Output the [X, Y] coordinate of the center of the cell containing the given text.  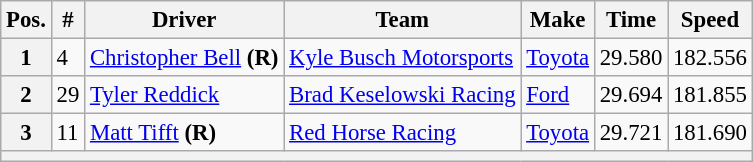
182.556 [710, 58]
Ford [558, 95]
Speed [710, 20]
29 [68, 95]
Matt Tifft (R) [184, 133]
Christopher Bell (R) [184, 58]
29.580 [630, 58]
# [68, 20]
Red Horse Racing [402, 133]
29.721 [630, 133]
4 [68, 58]
11 [68, 133]
2 [26, 95]
Tyler Reddick [184, 95]
Brad Keselowski Racing [402, 95]
181.855 [710, 95]
Kyle Busch Motorsports [402, 58]
Pos. [26, 20]
Team [402, 20]
3 [26, 133]
Make [558, 20]
Driver [184, 20]
29.694 [630, 95]
1 [26, 58]
Time [630, 20]
181.690 [710, 133]
